Pinpoint the cell where the given text exists, returning its (x, y) midpoint coordinate. 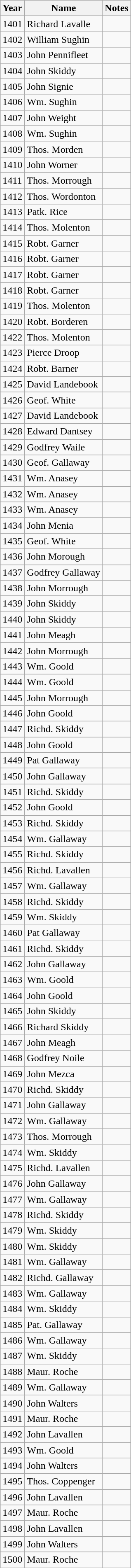
John Pennifleet (63, 55)
1426 (12, 400)
William Sughin (63, 40)
1404 (12, 71)
Robt. Barner (63, 369)
1422 (12, 337)
1437 (12, 572)
1492 (12, 1434)
1443 (12, 666)
1436 (12, 557)
1457 (12, 886)
Thos. Wordonton (63, 196)
1405 (12, 86)
1467 (12, 1043)
1432 (12, 494)
1431 (12, 478)
1434 (12, 525)
1451 (12, 792)
1476 (12, 1183)
Geof. Gallaway (63, 463)
1499 (12, 1544)
1490 (12, 1403)
1429 (12, 447)
1428 (12, 431)
1483 (12, 1293)
1470 (12, 1090)
1471 (12, 1105)
1473 (12, 1136)
1477 (12, 1199)
1401 (12, 24)
1494 (12, 1466)
1489 (12, 1387)
1423 (12, 353)
1488 (12, 1372)
1466 (12, 1027)
Godfrey Noile (63, 1058)
1409 (12, 149)
Richard Lavalle (63, 24)
1430 (12, 463)
1420 (12, 322)
1458 (12, 901)
1453 (12, 823)
1447 (12, 729)
1498 (12, 1528)
1411 (12, 180)
1417 (12, 275)
1438 (12, 588)
Richd. Gallaway (63, 1278)
1469 (12, 1074)
1486 (12, 1340)
Name (63, 8)
1418 (12, 290)
1461 (12, 948)
1419 (12, 306)
John Signie (63, 86)
1460 (12, 933)
1414 (12, 228)
1406 (12, 102)
1442 (12, 651)
1496 (12, 1497)
1487 (12, 1356)
Thos. Coppenger (63, 1482)
1475 (12, 1168)
John Mezca (63, 1074)
1456 (12, 870)
1408 (12, 133)
1482 (12, 1278)
Thos. Morden (63, 149)
1478 (12, 1215)
John Weight (63, 118)
1444 (12, 682)
1427 (12, 415)
1465 (12, 1011)
Godfrey Gallaway (63, 572)
1412 (12, 196)
1479 (12, 1231)
1407 (12, 118)
1462 (12, 964)
1497 (12, 1513)
1433 (12, 510)
John Menia (63, 525)
Richard Skiddy (63, 1027)
Patk. Rice (63, 212)
1425 (12, 384)
1450 (12, 776)
Godfrey Waile (63, 447)
Robt. Borderen (63, 322)
1495 (12, 1482)
Year (12, 8)
1415 (12, 243)
1455 (12, 854)
Edward Dantsey (63, 431)
1493 (12, 1450)
1454 (12, 839)
1441 (12, 635)
1449 (12, 761)
Pat. Gallaway (63, 1325)
John Morough (63, 557)
1472 (12, 1121)
1448 (12, 745)
John Worner (63, 165)
Notes (117, 8)
1424 (12, 369)
1402 (12, 40)
1481 (12, 1262)
1459 (12, 917)
1484 (12, 1309)
1435 (12, 541)
1474 (12, 1152)
1440 (12, 619)
1403 (12, 55)
1445 (12, 698)
1491 (12, 1419)
1416 (12, 259)
1452 (12, 807)
1468 (12, 1058)
1439 (12, 604)
1410 (12, 165)
1485 (12, 1325)
1446 (12, 714)
1480 (12, 1246)
1413 (12, 212)
1463 (12, 980)
1464 (12, 996)
1500 (12, 1560)
Pierce Droop (63, 353)
